For the text-containing cell, return its midpoint in [X, Y] coordinate format. 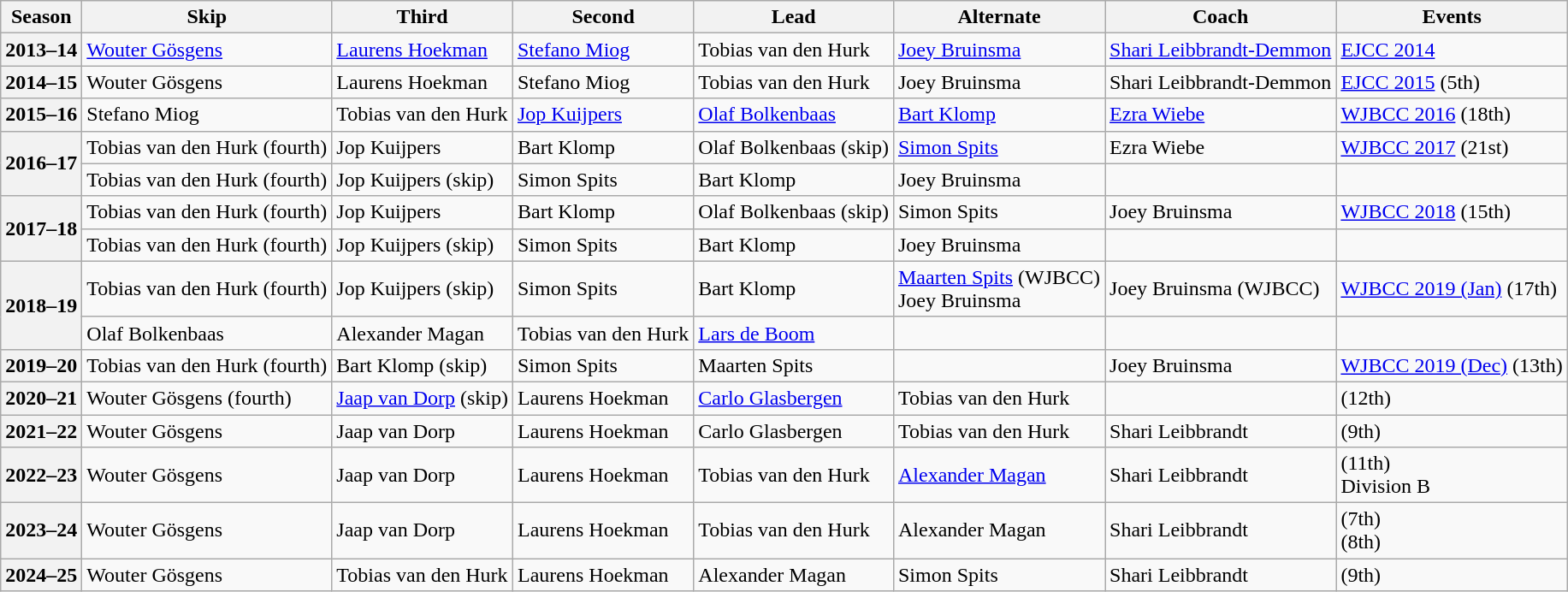
2018–19 [41, 305]
Bart Klomp (skip) [423, 365]
2016–17 [41, 163]
2022–23 [41, 476]
2014–15 [41, 82]
Alternate [999, 17]
2020–21 [41, 398]
Skip [207, 17]
Second [602, 17]
EJCC 2014 [1452, 50]
2015–16 [41, 115]
WJBCC 2019 (Jan) (17th) [1452, 289]
Jaap van Dorp (skip) [423, 398]
(11th) Division B [1452, 476]
Maarten Spits [794, 365]
WJBCC 2019 (Dec) (13th) [1452, 365]
2019–20 [41, 365]
Third [423, 17]
Season [41, 17]
Coach [1221, 17]
Lead [794, 17]
Maarten Spits (WJBCC)Joey Bruinsma [999, 289]
2024–25 [41, 575]
2021–22 [41, 430]
EJCC 2015 (5th) [1452, 82]
(12th) [1452, 398]
2013–14 [41, 50]
WJBCC 2017 (21st) [1452, 147]
Wouter Gösgens (fourth) [207, 398]
Events [1452, 17]
(7th) (8th) [1452, 530]
WJBCC 2018 (15th) [1452, 212]
WJBCC 2016 (18th) [1452, 115]
Joey Bruinsma (WJBCC) [1221, 289]
Lars de Boom [794, 333]
2017–18 [41, 228]
2023–24 [41, 530]
